Determine the (X, Y) coordinate at the center of the cell enclosing the given text.  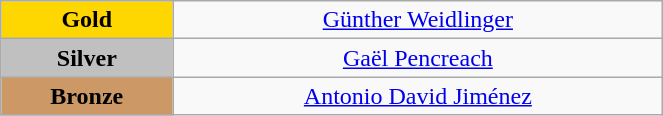
Bronze (87, 96)
Antonio David Jiménez (418, 96)
Günther Weidlinger (418, 20)
Silver (87, 58)
Gaël Pencreach (418, 58)
Gold (87, 20)
